Search for the cell housing the specified text and yield its [x, y] center coordinate. 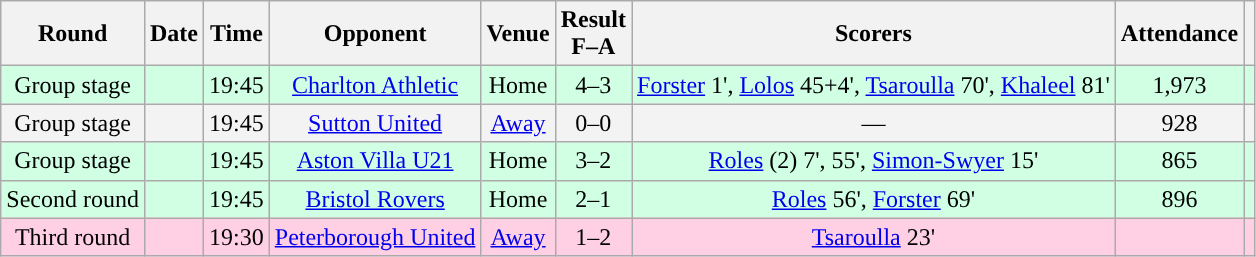
Venue [518, 34]
Time [237, 34]
Sutton United [375, 123]
1,973 [1179, 85]
1–2 [593, 237]
Aston Villa U21 [375, 161]
Second round [73, 199]
Round [73, 34]
Attendance [1179, 34]
3–2 [593, 161]
ResultF–A [593, 34]
Peterborough United [375, 237]
Bristol Rovers [375, 199]
Tsaroulla 23' [874, 237]
Third round [73, 237]
Roles (2) 7', 55', Simon-Swyer 15' [874, 161]
4–3 [593, 85]
928 [1179, 123]
865 [1179, 161]
— [874, 123]
896 [1179, 199]
Date [174, 34]
0–0 [593, 123]
Charlton Athletic [375, 85]
Forster 1', Lolos 45+4', Tsaroulla 70', Khaleel 81' [874, 85]
2–1 [593, 199]
Opponent [375, 34]
Roles 56', Forster 69' [874, 199]
Scorers [874, 34]
19:30 [237, 237]
